Search for the cell housing the specified text and yield its [x, y] center coordinate. 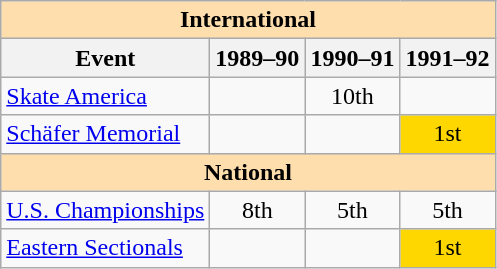
National [248, 172]
U.S. Championships [106, 210]
Event [106, 58]
10th [352, 96]
Skate America [106, 96]
Schäfer Memorial [106, 134]
1989–90 [258, 58]
1990–91 [352, 58]
1991–92 [448, 58]
8th [258, 210]
Eastern Sectionals [106, 248]
International [248, 20]
